Extract the (x, y) coordinate from the center of the cell holding the provided text.  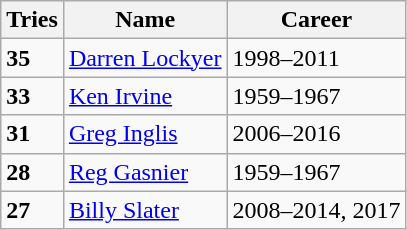
1998–2011 (316, 58)
Billy Slater (145, 210)
2008–2014, 2017 (316, 210)
31 (32, 134)
2006–2016 (316, 134)
Reg Gasnier (145, 172)
27 (32, 210)
Career (316, 20)
Greg Inglis (145, 134)
Tries (32, 20)
33 (32, 96)
Darren Lockyer (145, 58)
Name (145, 20)
28 (32, 172)
35 (32, 58)
Ken Irvine (145, 96)
